For the text-containing cell, return its midpoint in (X, Y) coordinate format. 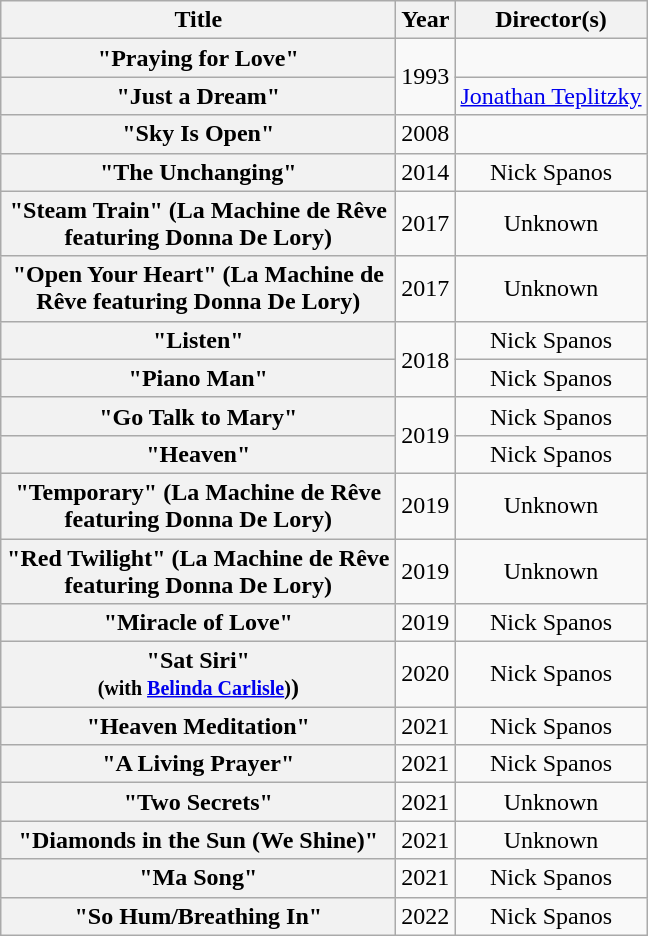
"The Unchanging" (198, 172)
2008 (426, 134)
Jonathan Teplitzky (551, 96)
"Listen" (198, 340)
"Piano Man" (198, 378)
Year (426, 20)
"So Hum/Breathing In" (198, 916)
2020 (426, 674)
1993 (426, 77)
"Just a Dream" (198, 96)
"Praying for Love" (198, 58)
Director(s) (551, 20)
2014 (426, 172)
"Red Twilight" (La Machine de Rêve featuring Donna De Lory) (198, 570)
"Diamonds in the Sun (We Shine)" (198, 840)
"Heaven Meditation" (198, 726)
"Sky Is Open" (198, 134)
"Miracle of Love" (198, 623)
"Temporary" (La Machine de Rêve featuring Donna De Lory) (198, 506)
"Two Secrets" (198, 802)
"Open Your Heart" (La Machine de Rêve featuring Donna De Lory) (198, 288)
"Go Talk to Mary" (198, 416)
"Ma Song" (198, 878)
"Heaven" (198, 454)
"Sat Siri" (with Belinda Carlisle)) (198, 674)
"A Living Prayer" (198, 764)
2022 (426, 916)
"Steam Train" (La Machine de Rêve featuring Donna De Lory) (198, 224)
2018 (426, 359)
Title (198, 20)
